Extract the [X, Y] coordinate from the center of the cell holding the provided text.  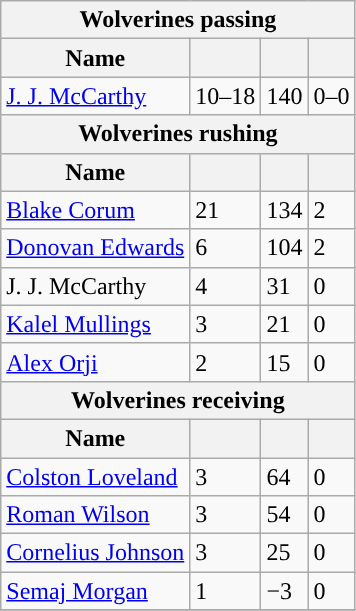
104 [284, 248]
1 [226, 591]
4 [226, 286]
31 [284, 286]
140 [284, 96]
15 [284, 362]
Alex Orji [96, 362]
Kalel Mullings [96, 324]
Cornelius Johnson [96, 553]
Wolverines rushing [178, 134]
Donovan Edwards [96, 248]
Wolverines passing [178, 20]
54 [284, 515]
Roman Wilson [96, 515]
0–0 [332, 96]
25 [284, 553]
−3 [284, 591]
Colston Loveland [96, 477]
10–18 [226, 96]
Wolverines receiving [178, 400]
64 [284, 477]
6 [226, 248]
Semaj Morgan [96, 591]
134 [284, 210]
Blake Corum [96, 210]
